Find where the given text appears and provide that cell's center as (X, Y) coordinate. 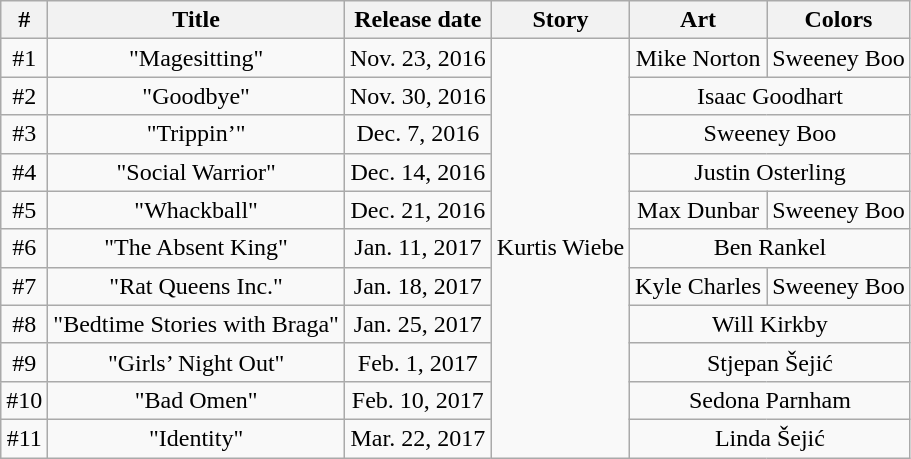
Nov. 30, 2016 (418, 96)
# (24, 20)
#2 (24, 96)
#9 (24, 362)
Will Kirkby (770, 324)
Max Dunbar (698, 210)
#7 (24, 286)
#3 (24, 134)
Feb. 1, 2017 (418, 362)
Story (560, 20)
"Magesitting" (196, 58)
Release date (418, 20)
Jan. 11, 2017 (418, 248)
#8 (24, 324)
"Girls’ Night Out" (196, 362)
Justin Osterling (770, 172)
Mike Norton (698, 58)
Dec. 7, 2016 (418, 134)
Dec. 14, 2016 (418, 172)
"Bad Omen" (196, 400)
#6 (24, 248)
Feb. 10, 2017 (418, 400)
#10 (24, 400)
Mar. 22, 2017 (418, 438)
Kurtis Wiebe (560, 248)
#1 (24, 58)
"Social Warrior" (196, 172)
Sedona Parnham (770, 400)
"Goodbye" (196, 96)
Isaac Goodhart (770, 96)
#11 (24, 438)
Jan. 25, 2017 (418, 324)
"Rat Queens Inc." (196, 286)
"Trippin’" (196, 134)
Nov. 23, 2016 (418, 58)
Linda Šejić (770, 438)
Stjepan Šejić (770, 362)
#4 (24, 172)
Colors (839, 20)
"Identity" (196, 438)
"Bedtime Stories with Braga" (196, 324)
"The Absent King" (196, 248)
#5 (24, 210)
Jan. 18, 2017 (418, 286)
Title (196, 20)
Ben Rankel (770, 248)
Kyle Charles (698, 286)
Art (698, 20)
"Whackball" (196, 210)
Dec. 21, 2016 (418, 210)
